Search for the cell housing the specified text and yield its [x, y] center coordinate. 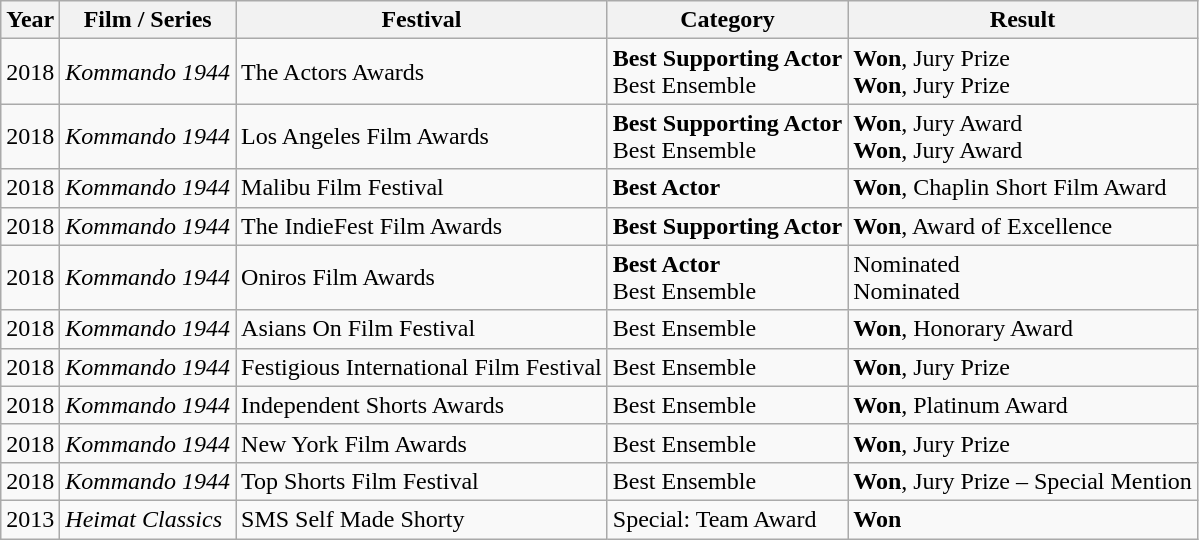
Won, Platinum Award [1023, 405]
Won, Jury AwardWon, Jury Award [1023, 136]
Heimat Classics [148, 519]
Category [727, 20]
New York Film Awards [422, 443]
Oniros Film Awards [422, 278]
Result [1023, 20]
Los Angeles Film Awards [422, 136]
Won, Jury PrizeWon, Jury Prize [1023, 72]
Film / Series [148, 20]
Won, Award of Excellence [1023, 226]
The Actors Awards [422, 72]
The IndieFest Film Awards [422, 226]
Festival [422, 20]
Festigious International Film Festival [422, 367]
Special: Team Award [727, 519]
Won, Jury Prize – Special Mention [1023, 481]
Won, Chaplin Short Film Award [1023, 188]
Year [30, 20]
Malibu Film Festival [422, 188]
Won [1023, 519]
Asians On Film Festival [422, 329]
Best Supporting Actor [727, 226]
Independent Shorts Awards [422, 405]
Won, Honorary Award [1023, 329]
Best ActorBest Ensemble [727, 278]
2013 [30, 519]
Best Actor [727, 188]
NominatedNominated [1023, 278]
SMS Self Made Shorty [422, 519]
Top Shorts Film Festival [422, 481]
